Pinpoint the cell where the given text exists, returning its (X, Y) midpoint coordinate. 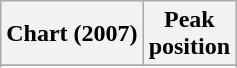
Peakposition (189, 34)
Chart (2007) (72, 34)
